Return the (x, y) coordinate for the center point of the cell that contains the specified text.  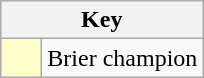
Key (102, 20)
Brier champion (122, 58)
